Return the [x, y] coordinate for the center point of the cell that contains the specified text.  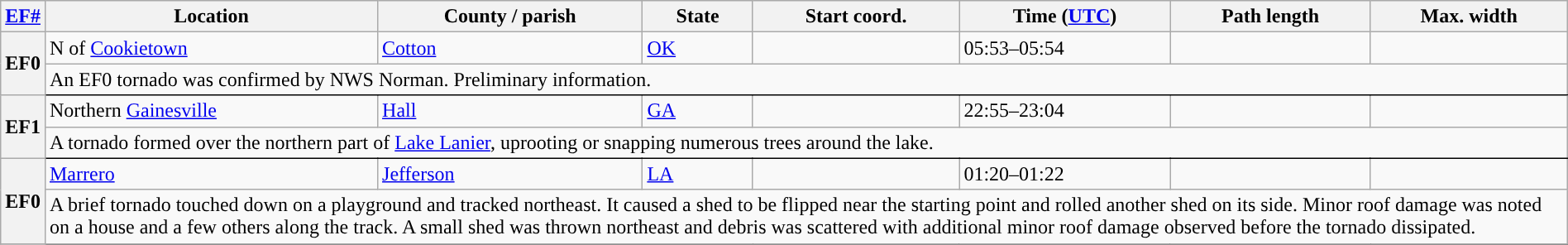
Path length [1270, 17]
Start coord. [856, 17]
OK [698, 48]
LA [698, 174]
An EF0 tornado was confirmed by NWS Norman. Preliminary information. [806, 79]
Cotton [510, 48]
Hall [510, 111]
Location [211, 17]
22:55–23:04 [1065, 111]
Max. width [1469, 17]
05:53–05:54 [1065, 48]
A tornado formed over the northern part of Lake Lanier, uprooting or snapping numerous trees around the lake. [806, 142]
Northern Gainesville [211, 111]
N of Cookietown [211, 48]
Jefferson [510, 174]
01:20–01:22 [1065, 174]
EF# [23, 17]
EF1 [23, 127]
Time (UTC) [1065, 17]
County / parish [510, 17]
Marrero [211, 174]
State [698, 17]
GA [698, 111]
